Find where the given text appears and provide that cell's center as (X, Y) coordinate. 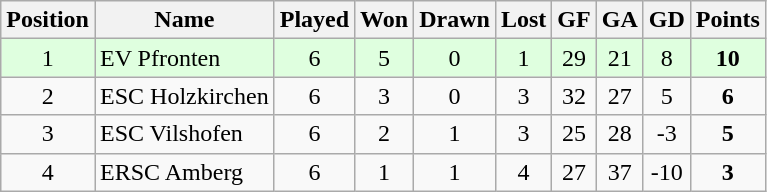
Drawn (455, 20)
GA (620, 20)
21 (620, 58)
32 (574, 96)
EV Pfronten (184, 58)
GD (666, 20)
Position (48, 20)
Won (384, 20)
8 (666, 58)
GF (574, 20)
Lost (523, 20)
10 (728, 58)
ESC Holzkirchen (184, 96)
ESC Vilshofen (184, 134)
Points (728, 20)
Played (314, 20)
-3 (666, 134)
37 (620, 172)
28 (620, 134)
ERSC Amberg (184, 172)
29 (574, 58)
25 (574, 134)
-10 (666, 172)
Name (184, 20)
